Provide the (X, Y) coordinate of the cell's center where the given text is located.  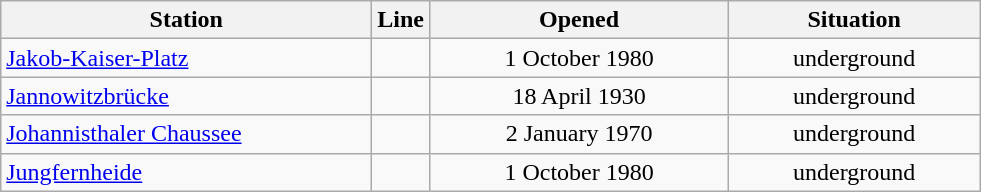
Jannowitzbrücke (186, 96)
Johannisthaler Chaussee (186, 134)
2 January 1970 (580, 134)
18 April 1930 (580, 96)
Opened (580, 20)
Jungfernheide (186, 172)
Line (401, 20)
Situation (854, 20)
Jakob-Kaiser-Platz (186, 58)
Station (186, 20)
